Return the [X, Y] coordinate for the center point of the cell that contains the specified text.  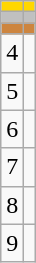
9 [12, 243]
4 [12, 53]
5 [12, 91]
7 [12, 167]
6 [12, 129]
8 [12, 205]
